Return the [X, Y] coordinate for the center point of the cell that contains the specified text.  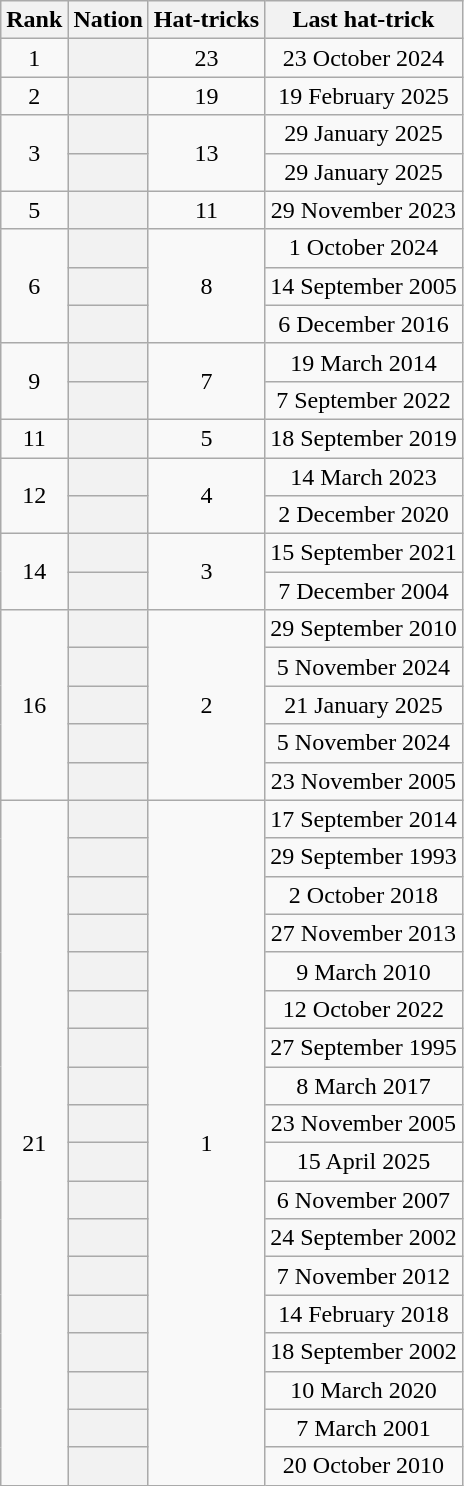
15 September 2021 [364, 553]
27 November 2013 [364, 933]
12 [34, 496]
23 October 2024 [364, 58]
15 April 2025 [364, 1162]
21 [34, 1142]
27 September 1995 [364, 1047]
2 December 2020 [364, 515]
7 November 2012 [364, 1276]
Rank [34, 20]
19 March 2014 [364, 362]
9 March 2010 [364, 971]
19 [206, 96]
29 November 2023 [364, 210]
18 September 2019 [364, 438]
23 [206, 58]
18 September 2002 [364, 1352]
8 March 2017 [364, 1085]
Last hat-trick [364, 20]
7 December 2004 [364, 591]
8 [206, 286]
17 September 2014 [364, 819]
12 October 2022 [364, 1009]
6 December 2016 [364, 324]
13 [206, 153]
21 January 2025 [364, 705]
7 [206, 381]
14 February 2018 [364, 1314]
10 March 2020 [364, 1390]
4 [206, 496]
19 February 2025 [364, 96]
29 September 2010 [364, 629]
7 September 2022 [364, 400]
14 [34, 572]
6 [34, 286]
14 March 2023 [364, 477]
24 September 2002 [364, 1238]
29 September 1993 [364, 857]
Nation [108, 20]
14 September 2005 [364, 286]
Hat-tricks [206, 20]
9 [34, 381]
16 [34, 705]
1 October 2024 [364, 248]
20 October 2010 [364, 1466]
6 November 2007 [364, 1200]
7 March 2001 [364, 1428]
2 October 2018 [364, 895]
